Provide the [x, y] coordinate of the cell's center where the given text is located.  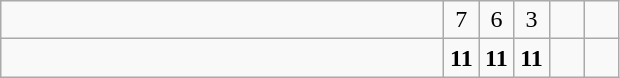
6 [496, 20]
3 [532, 20]
7 [462, 20]
